Return the (x, y) coordinate for the center point of the cell that contains the specified text.  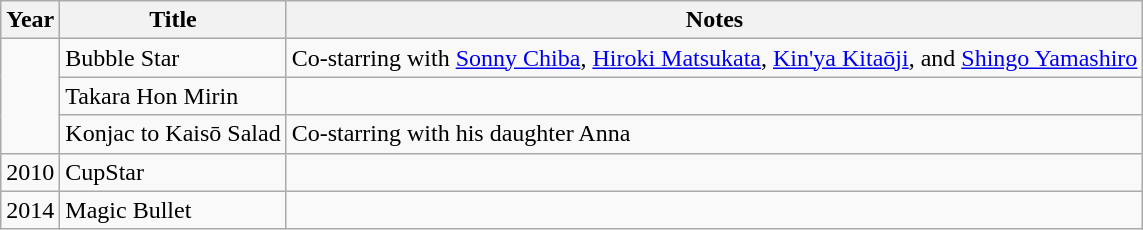
Konjac to Kaisō Salad (173, 134)
Takara Hon Mirin (173, 96)
CupStar (173, 172)
Magic Bullet (173, 210)
Notes (714, 20)
Title (173, 20)
Co-starring with Sonny Chiba, Hiroki Matsukata, Kin'ya Kitaōji, and Shingo Yamashiro (714, 58)
Bubble Star (173, 58)
Year (30, 20)
2014 (30, 210)
2010 (30, 172)
Co-starring with his daughter Anna (714, 134)
